Scan for the cell matching the given text and deliver its (X, Y) coordinate at center. 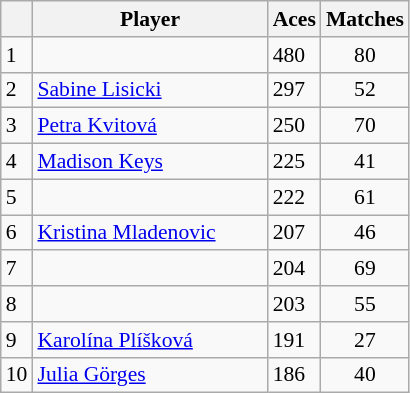
Matches (365, 19)
9 (17, 340)
480 (294, 55)
Aces (294, 19)
207 (294, 233)
Sabine Lisicki (150, 90)
3 (17, 126)
297 (294, 90)
Julia Görges (150, 375)
Petra Kvitová (150, 126)
225 (294, 162)
40 (365, 375)
41 (365, 162)
Kristina Mladenovic (150, 233)
80 (365, 55)
203 (294, 304)
250 (294, 126)
Player (150, 19)
2 (17, 90)
69 (365, 269)
Madison Keys (150, 162)
222 (294, 197)
Karolína Plíšková (150, 340)
52 (365, 90)
27 (365, 340)
46 (365, 233)
70 (365, 126)
61 (365, 197)
6 (17, 233)
186 (294, 375)
204 (294, 269)
5 (17, 197)
1 (17, 55)
55 (365, 304)
7 (17, 269)
4 (17, 162)
8 (17, 304)
191 (294, 340)
10 (17, 375)
